Capture the cell that displays the provided text and extract its [X, Y] central coordinate. 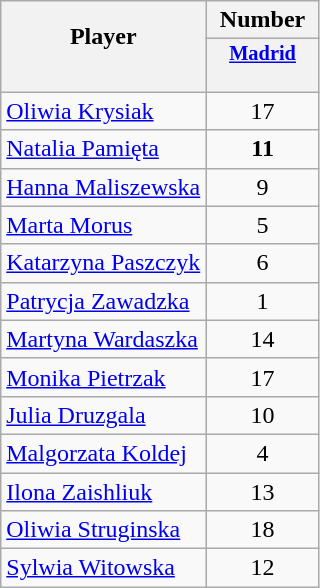
Ilona Zaishliuk [104, 491]
6 [263, 263]
Monika Pietrzak [104, 377]
Madrid [263, 54]
Katarzyna Paszczyk [104, 263]
Martyna Wardaszka [104, 339]
5 [263, 225]
18 [263, 530]
Oliwia Struginska [104, 530]
Player [104, 36]
11 [263, 149]
Julia Druzgala [104, 415]
Malgorzata Koldej [104, 453]
1 [263, 301]
13 [263, 491]
Sylwia Witowska [104, 568]
Marta Morus [104, 225]
10 [263, 415]
Patrycja Zawadzka [104, 301]
12 [263, 568]
Oliwia Krysiak [104, 111]
Hanna Maliszewska [104, 187]
14 [263, 339]
9 [263, 187]
Number [263, 20]
Natalia Pamięta [104, 149]
4 [263, 453]
